Scan for the cell matching the given text and deliver its (x, y) coordinate at center. 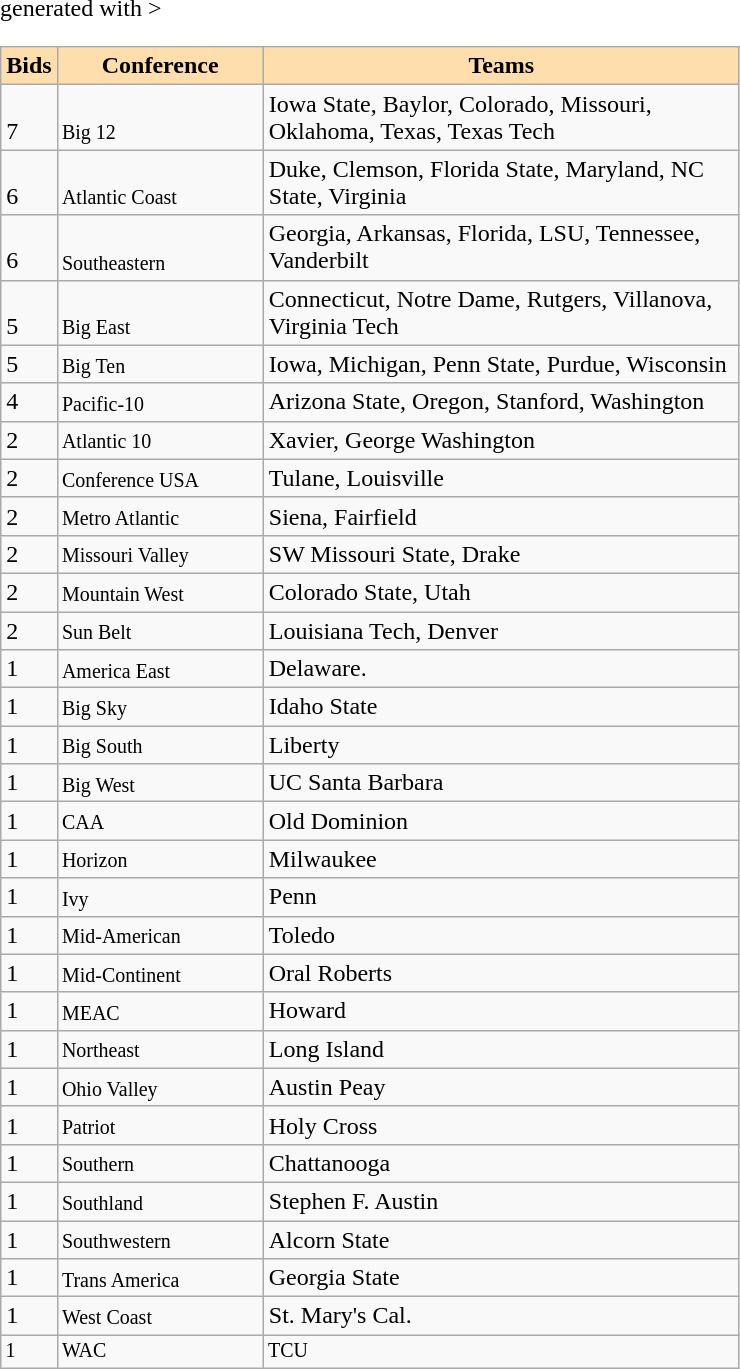
Southwestern (160, 1239)
Horizon (160, 859)
Atlantic Coast (160, 182)
Delaware. (501, 669)
SW Missouri State, Drake (501, 554)
Ivy (160, 897)
Liberty (501, 745)
Mountain West (160, 592)
Xavier, George Washington (501, 440)
UC Santa Barbara (501, 783)
Idaho State (501, 707)
Milwaukee (501, 859)
Trans America (160, 1278)
Missouri Valley (160, 554)
CAA (160, 821)
Stephen F. Austin (501, 1201)
Southeastern (160, 248)
WAC (160, 1352)
America East (160, 669)
Howard (501, 1011)
Holy Cross (501, 1125)
Colorado State, Utah (501, 592)
Big Sky (160, 707)
Arizona State, Oregon, Stanford, Washington (501, 402)
Big South (160, 745)
7 (29, 118)
MEAC (160, 1011)
Mid-American (160, 935)
Penn (501, 897)
Chattanooga (501, 1163)
West Coast (160, 1316)
Oral Roberts (501, 973)
Iowa State, Baylor, Colorado, Missouri, Oklahoma, Texas, Texas Tech (501, 118)
Mid-Continent (160, 973)
Southern (160, 1163)
Sun Belt (160, 631)
Tulane, Louisville (501, 478)
Conference (160, 66)
4 (29, 402)
Toledo (501, 935)
Teams (501, 66)
Pacific-10 (160, 402)
Big West (160, 783)
Big East (160, 312)
Metro Atlantic (160, 516)
Georgia State (501, 1278)
Alcorn State (501, 1239)
Old Dominion (501, 821)
Louisiana Tech, Denver (501, 631)
Austin Peay (501, 1087)
Iowa, Michigan, Penn State, Purdue, Wisconsin (501, 364)
Georgia, Arkansas, Florida, LSU, Tennessee, Vanderbilt (501, 248)
Southland (160, 1201)
Big Ten (160, 364)
Big 12 (160, 118)
Connecticut, Notre Dame, Rutgers, Villanova, Virginia Tech (501, 312)
Atlantic 10 (160, 440)
Long Island (501, 1049)
Siena, Fairfield (501, 516)
Duke, Clemson, Florida State, Maryland, NC State, Virginia (501, 182)
TCU (501, 1352)
Conference USA (160, 478)
Northeast (160, 1049)
Bids (29, 66)
St. Mary's Cal. (501, 1316)
Patriot (160, 1125)
Ohio Valley (160, 1087)
